Capture the cell that displays the provided text and extract its [x, y] central coordinate. 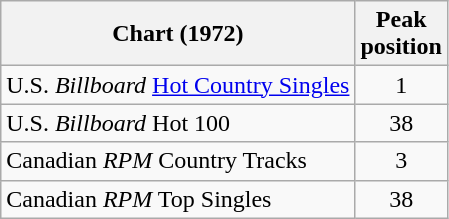
Canadian RPM Country Tracks [178, 161]
Chart (1972) [178, 34]
Peakposition [401, 34]
U.S. Billboard Hot Country Singles [178, 85]
U.S. Billboard Hot 100 [178, 123]
3 [401, 161]
1 [401, 85]
Canadian RPM Top Singles [178, 199]
